Detect which cell encompasses the target text, then output its (x, y) center coordinate. 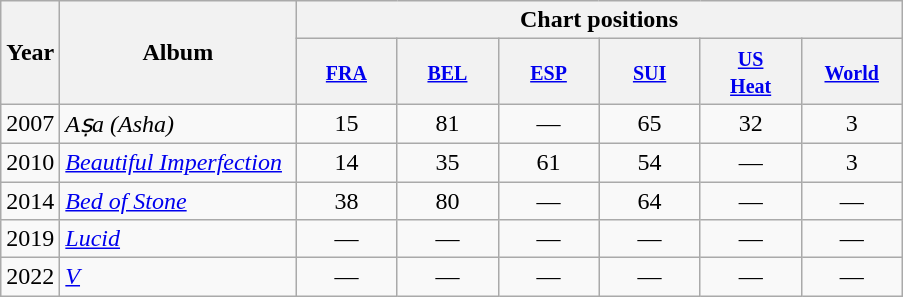
Lucid (178, 239)
World (852, 72)
64 (650, 201)
Beautiful Imperfection (178, 162)
54 (650, 162)
65 (650, 124)
FRA (346, 72)
32 (750, 124)
Year (30, 52)
81 (448, 124)
ESP (548, 72)
Album (178, 52)
Chart positions (599, 20)
2007 (30, 124)
2019 (30, 239)
Bed of Stone (178, 201)
BEL (448, 72)
14 (346, 162)
2014 (30, 201)
2010 (30, 162)
15 (346, 124)
38 (346, 201)
USHeat (750, 72)
80 (448, 201)
61 (548, 162)
SUI (650, 72)
V (178, 277)
2022 (30, 277)
35 (448, 162)
Aṣa (Asha) (178, 124)
